Capture the cell that displays the provided text and extract its [X, Y] central coordinate. 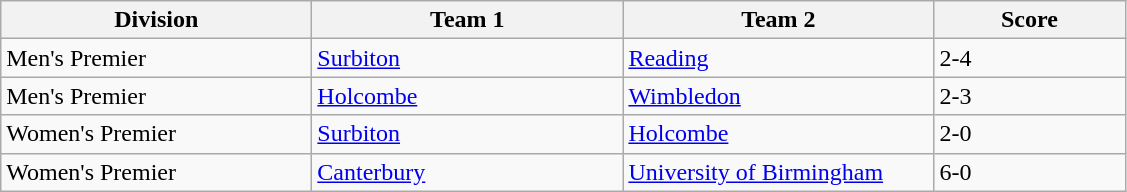
University of Birmingham [778, 172]
2-3 [1030, 96]
Wimbledon [778, 96]
2-0 [1030, 134]
Team 1 [468, 20]
Reading [778, 58]
2-4 [1030, 58]
Canterbury [468, 172]
Score [1030, 20]
Division [156, 20]
6-0 [1030, 172]
Team 2 [778, 20]
